Identify which cell holds the provided text, then report its [x, y] central coordinate. 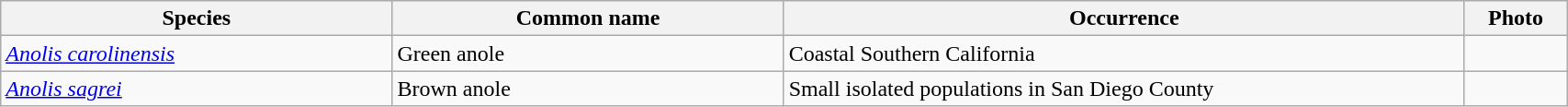
Anolis sagrei [197, 89]
Coastal Southern California [1124, 53]
Occurrence [1124, 18]
Small isolated populations in San Diego County [1124, 89]
Green anole [588, 53]
Brown anole [588, 89]
Anolis carolinensis [197, 53]
Photo [1516, 18]
Common name [588, 18]
Species [197, 18]
